Pinpoint the cell where the given text exists, returning its (X, Y) midpoint coordinate. 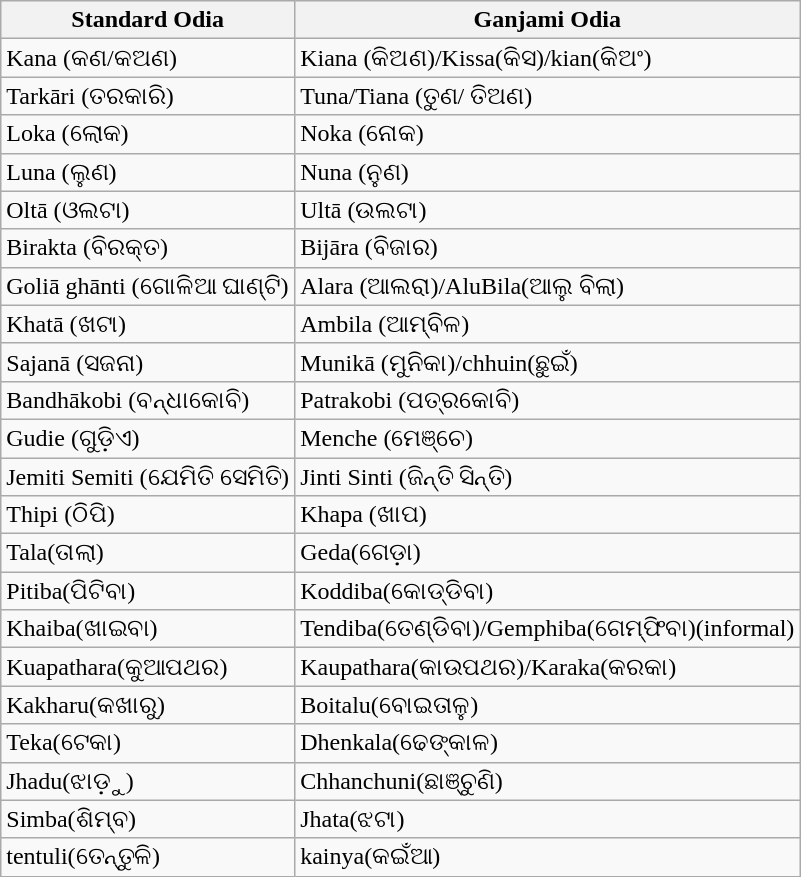
Kiana (କିଅଣ)/Kissa(କିସ)/kian(କିଅଂ) (548, 58)
Teka(ଟେକା) (148, 743)
Ganjami Odia (548, 20)
Geda(ଗେଡ଼ା) (548, 553)
Tuna/Tiana (ତୁଣ/ ତିଅଣ) (548, 96)
Simba(ଶିମ୍ବ) (148, 819)
Kakharu(କଖାରୁ) (148, 705)
kainya(କଇଁଆ) (548, 857)
Menche (ମେଞ୍ଚେ) (548, 438)
Jhadu(ଝାଡ଼ୁ) (148, 781)
Chhanchuni(ଛାଞ୍ଚୁଣି) (548, 781)
Nuna (ନୁଣ) (548, 172)
Ambila (ଆମ୍ବିଳ) (548, 324)
Thipi (ଠିପି) (148, 515)
Noka (ନୋକ) (548, 134)
Ultā (ଉଲଟା) (548, 210)
Tarkāri (ତରକାରି) (148, 96)
Tala(ତାଲା) (148, 553)
tentuli(ତେନ୍ତୁଳି) (148, 857)
Goliā ghānti (ଗୋଳିଆ ଘାଣ୍ଟି) (148, 286)
Sajanā (ସଜନା) (148, 362)
Koddiba(କୋଡ୍ଡିବା) (548, 591)
Khatā (ଖଟା) (148, 324)
Tendiba(ତେଣ୍ଡିବା)/Gemphiba(ଗେମ୍ଫିବା)(informal) (548, 629)
Oltā (ଓଲଟା) (148, 210)
Khaiba(ଖାଇବା) (148, 629)
Dhenkala(ଢେଙ୍କାଳ) (548, 743)
Alara (ଆଲରା)/AluBila(ଆଲୁ ବିଲା) (548, 286)
Birakta (ବିରକ୍ତ) (148, 248)
Munikā (ମୁନିକା)/chhuin(ଛୁଇଁ) (548, 362)
Jemiti Semiti (ଯେମିତି ସେମିତି) (148, 477)
Bijāra (ବିଜାର) (548, 248)
Pitiba(ପିଟିବା) (148, 591)
Luna (ଲୁଣ) (148, 172)
Kaupathara(କାଉପଥର)/Karaka(କରକା) (548, 667)
Kana (କଣ/କଅଣ) (148, 58)
Loka (ଲୋକ) (148, 134)
Bandhākobi (ବନ୍ଧାକୋବି) (148, 400)
Patrakobi (ପତ୍ରକୋବି) (548, 400)
Jinti Sinti (ଜିନ୍ତି ସିନ୍ତି) (548, 477)
Kuapathara(କୁଆପଥର) (148, 667)
Boitalu(ବୋଇତାଳୁ) (548, 705)
Standard Odia (148, 20)
Khapa (ଖାପ) (548, 515)
Gudie (ଗୁଡ଼ିଏ) (148, 438)
Jhata(ଝଟା) (548, 819)
